Search for the cell housing the specified text and yield its (X, Y) center coordinate. 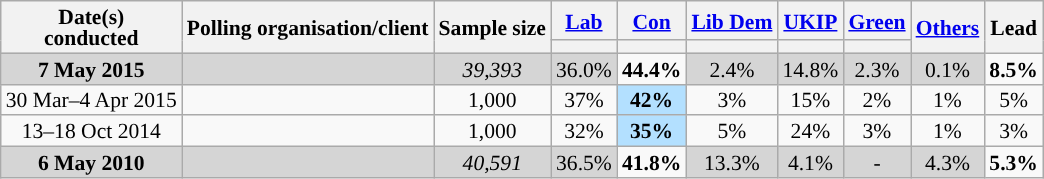
24% (810, 132)
6 May 2010 (92, 162)
44.4% (652, 68)
Polling organisation/client (308, 27)
40,591 (492, 162)
Sample size (492, 27)
2% (876, 100)
Lead (1014, 27)
5.3% (1014, 162)
41.8% (652, 162)
Lib Dem (732, 20)
Con (652, 20)
39,393 (492, 68)
0.1% (948, 68)
42% (652, 100)
UKIP (810, 20)
8.5% (1014, 68)
7 May 2015 (92, 68)
4.3% (948, 162)
- (876, 162)
13.3% (732, 162)
15% (810, 100)
13–18 Oct 2014 (92, 132)
30 Mar–4 Apr 2015 (92, 100)
Green (876, 20)
14.8% (810, 68)
36.5% (584, 162)
32% (584, 132)
36.0% (584, 68)
37% (584, 100)
2.4% (732, 68)
Date(s)conducted (92, 27)
4.1% (810, 162)
35% (652, 132)
Lab (584, 20)
Others (948, 27)
2.3% (876, 68)
